For the text-containing cell, return its midpoint in [X, Y] coordinate format. 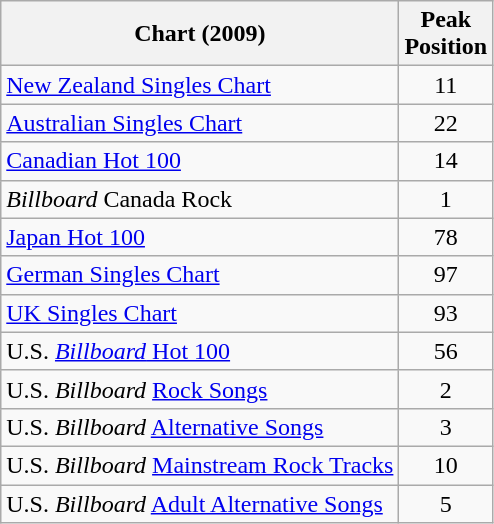
56 [446, 351]
22 [446, 123]
1 [446, 199]
Canadian Hot 100 [200, 161]
5 [446, 503]
10 [446, 465]
Chart (2009) [200, 34]
97 [446, 275]
3 [446, 427]
11 [446, 85]
14 [446, 161]
78 [446, 237]
U.S. Billboard Hot 100 [200, 351]
93 [446, 313]
UK Singles Chart [200, 313]
U.S. Billboard Mainstream Rock Tracks [200, 465]
U.S. Billboard Rock Songs [200, 389]
U.S. Billboard Adult Alternative Songs [200, 503]
PeakPosition [446, 34]
U.S. Billboard Alternative Songs [200, 427]
Australian Singles Chart [200, 123]
German Singles Chart [200, 275]
Japan Hot 100 [200, 237]
New Zealand Singles Chart [200, 85]
Billboard Canada Rock [200, 199]
2 [446, 389]
